Extract the [x, y] coordinate from the center of the cell holding the provided text.  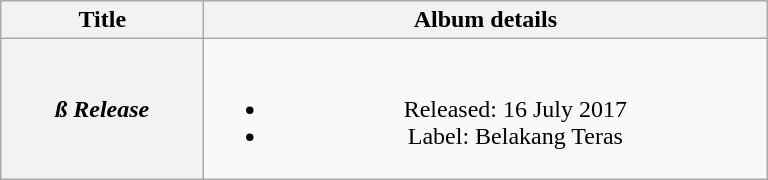
Title [102, 20]
Released: 16 July 2017Label: Belakang Teras [486, 109]
ß Release [102, 109]
Album details [486, 20]
